Return [X, Y] of the center of cell containing provided text 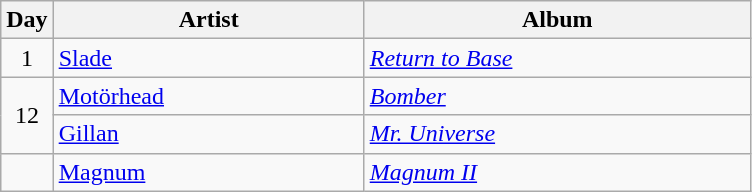
1 [27, 58]
Album [557, 20]
Magnum II [557, 172]
12 [27, 115]
Slade [208, 58]
Motörhead [208, 96]
Gillan [208, 134]
Day [27, 20]
Magnum [208, 172]
Bomber [557, 96]
Mr. Universe [557, 134]
Artist [208, 20]
Return to Base [557, 58]
